Return the (X, Y) coordinate for the center point of the cell that contains the specified text.  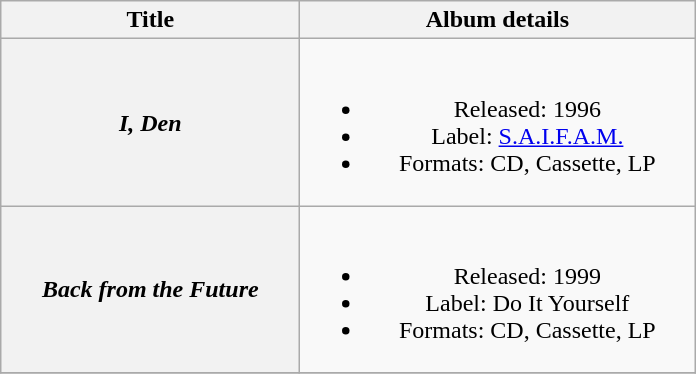
Album details (498, 20)
Back from the Future (150, 290)
I, Den (150, 122)
Released: 1996Label: S.A.I.F.A.M.Formats: CD, Cassette, LP (498, 122)
Released: 1999Label: Do It YourselfFormats: CD, Cassette, LP (498, 290)
Title (150, 20)
